Output the [X, Y] coordinate of the center of the cell containing the given text.  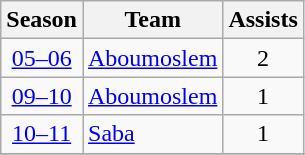
Season [42, 20]
05–06 [42, 58]
10–11 [42, 134]
2 [263, 58]
09–10 [42, 96]
Assists [263, 20]
Team [152, 20]
Saba [152, 134]
